Search for the cell housing the specified text and yield its (x, y) center coordinate. 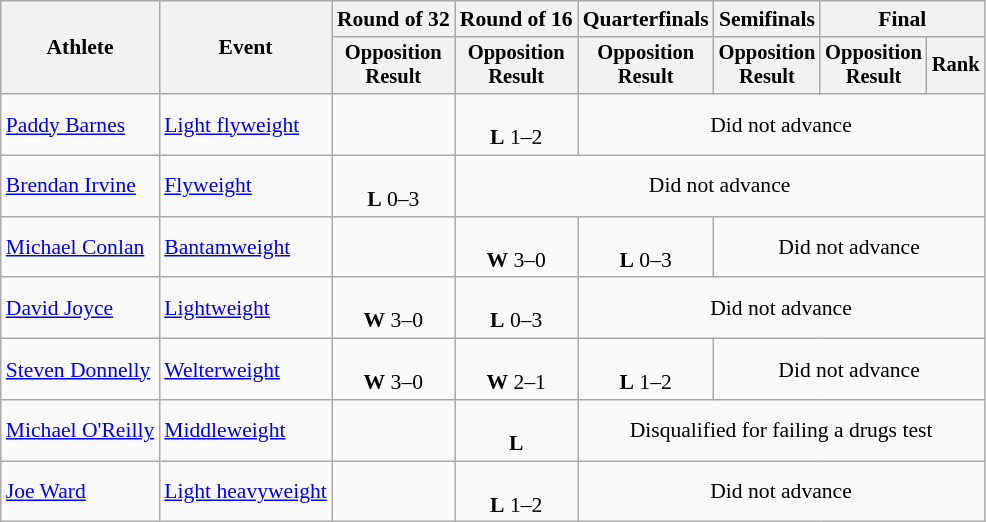
Disqualified for failing a drugs test (782, 430)
Bantamweight (246, 248)
Round of 16 (516, 19)
Middleweight (246, 430)
Event (246, 48)
L (516, 430)
Quarterfinals (646, 19)
Lightweight (246, 308)
Michael O'Reilly (80, 430)
W 2–1 (516, 370)
Michael Conlan (80, 248)
Paddy Barnes (80, 124)
Light flyweight (246, 124)
Steven Donnelly (80, 370)
Athlete (80, 48)
Round of 32 (394, 19)
Rank (956, 66)
Light heavyweight (246, 492)
Joe Ward (80, 492)
Welterweight (246, 370)
David Joyce (80, 308)
Brendan Irvine (80, 186)
Flyweight (246, 186)
Final (902, 19)
Semifinals (768, 19)
